Scan for the cell matching the given text and deliver its [X, Y] coordinate at center. 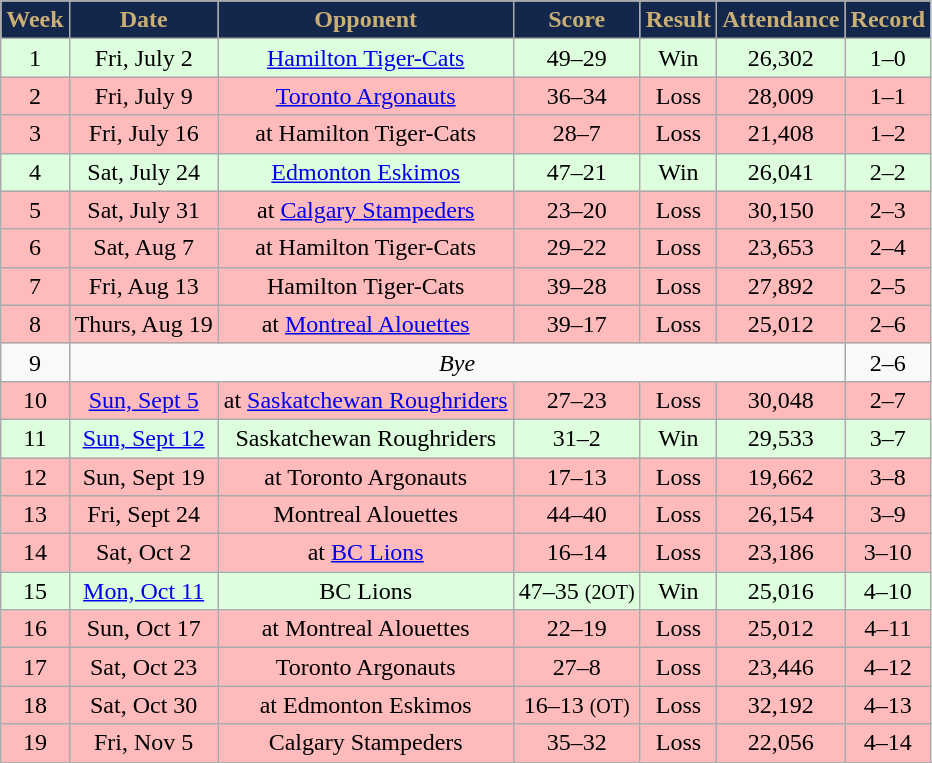
22–19 [576, 629]
Thurs, Aug 19 [144, 324]
Saskatchewan Roughriders [366, 438]
19 [35, 743]
Sun, Sept 19 [144, 477]
3–10 [888, 553]
Sun, Sept 5 [144, 400]
Fri, Aug 13 [144, 286]
10 [35, 400]
21,408 [781, 134]
2–7 [888, 400]
17 [35, 667]
2–4 [888, 248]
35–32 [576, 743]
9 [35, 362]
23–20 [576, 210]
Fri, July 16 [144, 134]
4–12 [888, 667]
Bye [457, 362]
32,192 [781, 705]
27–23 [576, 400]
Sat, July 31 [144, 210]
at Saskatchewan Roughriders [366, 400]
Montreal Alouettes [366, 515]
Sun, Oct 17 [144, 629]
4 [35, 172]
16–14 [576, 553]
16 [35, 629]
23,653 [781, 248]
1 [35, 58]
26,154 [781, 515]
36–34 [576, 96]
23,186 [781, 553]
2–3 [888, 210]
28,009 [781, 96]
2–5 [888, 286]
18 [35, 705]
Sat, Aug 7 [144, 248]
3–7 [888, 438]
1–1 [888, 96]
Date [144, 20]
16–13 (OT) [576, 705]
1–0 [888, 58]
Week [35, 20]
3 [35, 134]
at Calgary Stampeders [366, 210]
12 [35, 477]
3–8 [888, 477]
22,056 [781, 743]
39–28 [576, 286]
26,041 [781, 172]
44–40 [576, 515]
Sat, Oct 30 [144, 705]
Sat, Oct 23 [144, 667]
Sun, Sept 12 [144, 438]
17–13 [576, 477]
39–17 [576, 324]
at Toronto Argonauts [366, 477]
4–11 [888, 629]
6 [35, 248]
25,016 [781, 591]
3–9 [888, 515]
29–22 [576, 248]
2–2 [888, 172]
2 [35, 96]
Result [678, 20]
4–10 [888, 591]
Fri, July 9 [144, 96]
BC Lions [366, 591]
14 [35, 553]
Sat, Oct 2 [144, 553]
at BC Lions [366, 553]
49–29 [576, 58]
13 [35, 515]
29,533 [781, 438]
27,892 [781, 286]
4–13 [888, 705]
at Edmonton Eskimos [366, 705]
26,302 [781, 58]
Fri, July 2 [144, 58]
31–2 [576, 438]
23,446 [781, 667]
27–8 [576, 667]
8 [35, 324]
28–7 [576, 134]
7 [35, 286]
Record [888, 20]
19,662 [781, 477]
Edmonton Eskimos [366, 172]
4–14 [888, 743]
30,150 [781, 210]
Attendance [781, 20]
47–21 [576, 172]
Score [576, 20]
5 [35, 210]
Fri, Nov 5 [144, 743]
1–2 [888, 134]
Opponent [366, 20]
Fri, Sept 24 [144, 515]
30,048 [781, 400]
11 [35, 438]
15 [35, 591]
Sat, July 24 [144, 172]
47–35 (2OT) [576, 591]
Mon, Oct 11 [144, 591]
Calgary Stampeders [366, 743]
